Locate the cell with the specified text and output its (x, y) center coordinate. 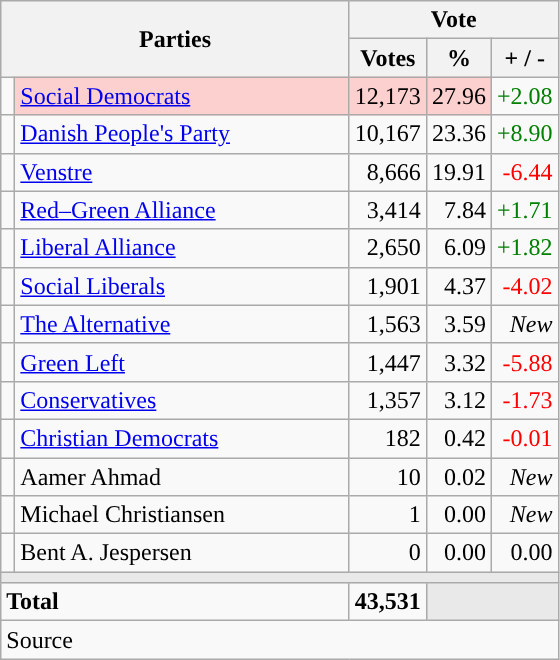
Votes (388, 58)
1,357 (388, 400)
3.32 (458, 362)
+8.90 (524, 134)
1,447 (388, 362)
10,167 (388, 134)
-5.88 (524, 362)
+ / - (524, 58)
0.02 (458, 477)
Social Liberals (182, 286)
43,531 (388, 602)
Venstre (182, 172)
-0.01 (524, 438)
Liberal Alliance (182, 248)
19.91 (458, 172)
Parties (176, 39)
Total (176, 602)
12,173 (388, 96)
2,650 (388, 248)
-1.73 (524, 400)
0 (388, 553)
-4.02 (524, 286)
Red–Green Alliance (182, 210)
4.37 (458, 286)
The Alternative (182, 324)
1,563 (388, 324)
Vote (454, 20)
+2.08 (524, 96)
Conservatives (182, 400)
Aamer Ahmad (182, 477)
Danish People's Party (182, 134)
6.09 (458, 248)
182 (388, 438)
3.12 (458, 400)
7.84 (458, 210)
-6.44 (524, 172)
Christian Democrats (182, 438)
10 (388, 477)
8,666 (388, 172)
Michael Christiansen (182, 515)
+1.82 (524, 248)
Social Democrats (182, 96)
23.36 (458, 134)
Green Left (182, 362)
Bent A. Jespersen (182, 553)
0.42 (458, 438)
3.59 (458, 324)
% (458, 58)
3,414 (388, 210)
+1.71 (524, 210)
27.96 (458, 96)
1,901 (388, 286)
Source (280, 640)
1 (388, 515)
